Search for the cell housing the specified text and yield its (X, Y) center coordinate. 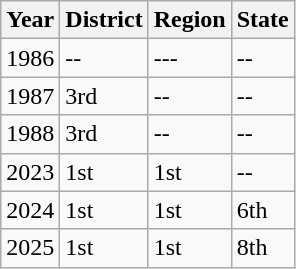
1988 (30, 134)
2023 (30, 172)
--- (190, 58)
State (262, 20)
District (104, 20)
8th (262, 248)
2025 (30, 248)
1987 (30, 96)
2024 (30, 210)
Year (30, 20)
Region (190, 20)
1986 (30, 58)
6th (262, 210)
